Determine the [X, Y] coordinate at the center of the cell enclosing the given text.  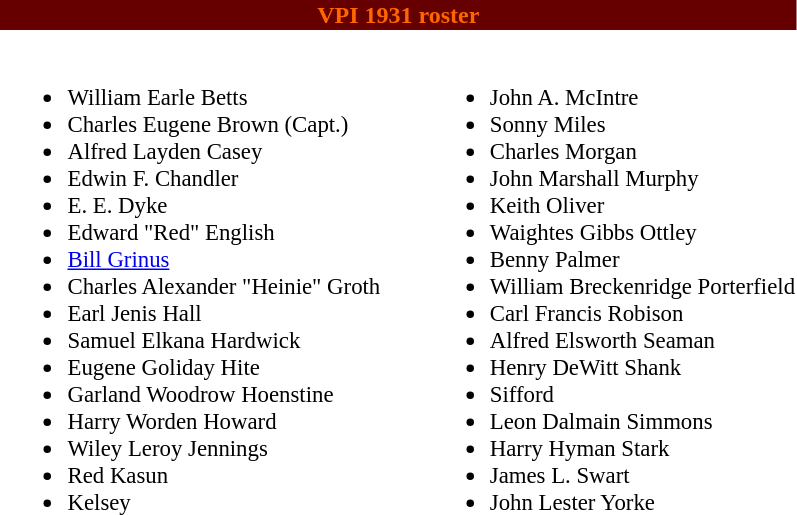
VPI 1931 roster [398, 15]
